Detect which cell encompasses the target text, then output its [x, y] center coordinate. 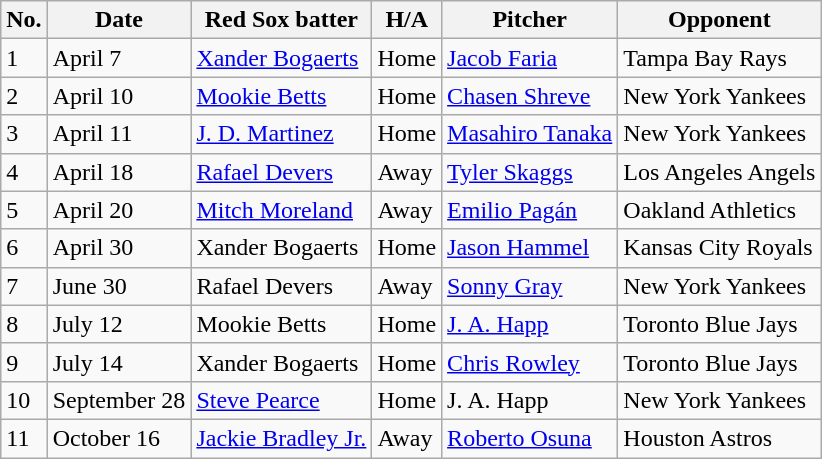
Emilio Pagán [530, 210]
April 20 [119, 210]
Oakland Athletics [720, 210]
July 12 [119, 324]
September 28 [119, 400]
July 14 [119, 362]
Jackie Bradley Jr. [282, 438]
April 30 [119, 248]
4 [24, 172]
2 [24, 96]
H/A [407, 20]
April 18 [119, 172]
3 [24, 134]
5 [24, 210]
Masahiro Tanaka [530, 134]
Red Sox batter [282, 20]
Opponent [720, 20]
1 [24, 58]
Roberto Osuna [530, 438]
7 [24, 286]
Pitcher [530, 20]
No. [24, 20]
June 30 [119, 286]
Los Angeles Angels [720, 172]
9 [24, 362]
10 [24, 400]
Kansas City Royals [720, 248]
April 10 [119, 96]
Houston Astros [720, 438]
Tampa Bay Rays [720, 58]
Sonny Gray [530, 286]
J. D. Martinez [282, 134]
Jacob Faria [530, 58]
Jason Hammel [530, 248]
Tyler Skaggs [530, 172]
Date [119, 20]
11 [24, 438]
Steve Pearce [282, 400]
8 [24, 324]
Chasen Shreve [530, 96]
April 11 [119, 134]
October 16 [119, 438]
Chris Rowley [530, 362]
6 [24, 248]
Mitch Moreland [282, 210]
April 7 [119, 58]
